Return the [X, Y] coordinate for the center point of the cell that contains the specified text.  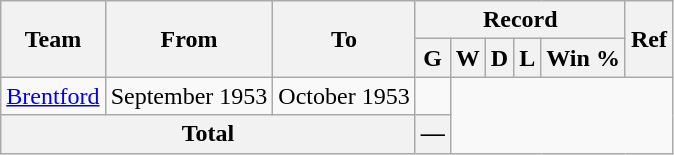
Record [520, 20]
Team [53, 39]
G [432, 58]
L [528, 58]
D [499, 58]
To [344, 39]
W [468, 58]
— [432, 134]
October 1953 [344, 96]
Win % [584, 58]
Ref [648, 39]
Brentford [53, 96]
From [189, 39]
Total [208, 134]
September 1953 [189, 96]
